Detect which cell encompasses the target text, then output its (x, y) center coordinate. 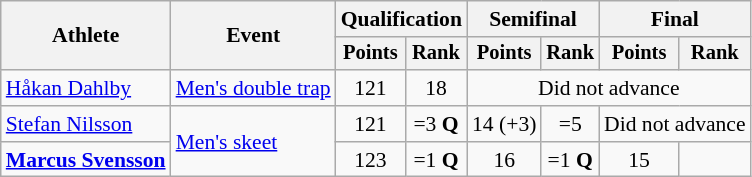
14 (+3) (504, 124)
Semifinal (533, 19)
Event (254, 36)
Stefan Nilsson (86, 124)
18 (436, 88)
Men's double trap (254, 88)
Athlete (86, 36)
=3 Q (436, 124)
=5 (570, 124)
Final (675, 19)
Håkan Dahlby (86, 88)
Qualification (402, 19)
Men's skeet (254, 142)
